From the cell containing the given text, extract its center point as [X, Y] coordinate. 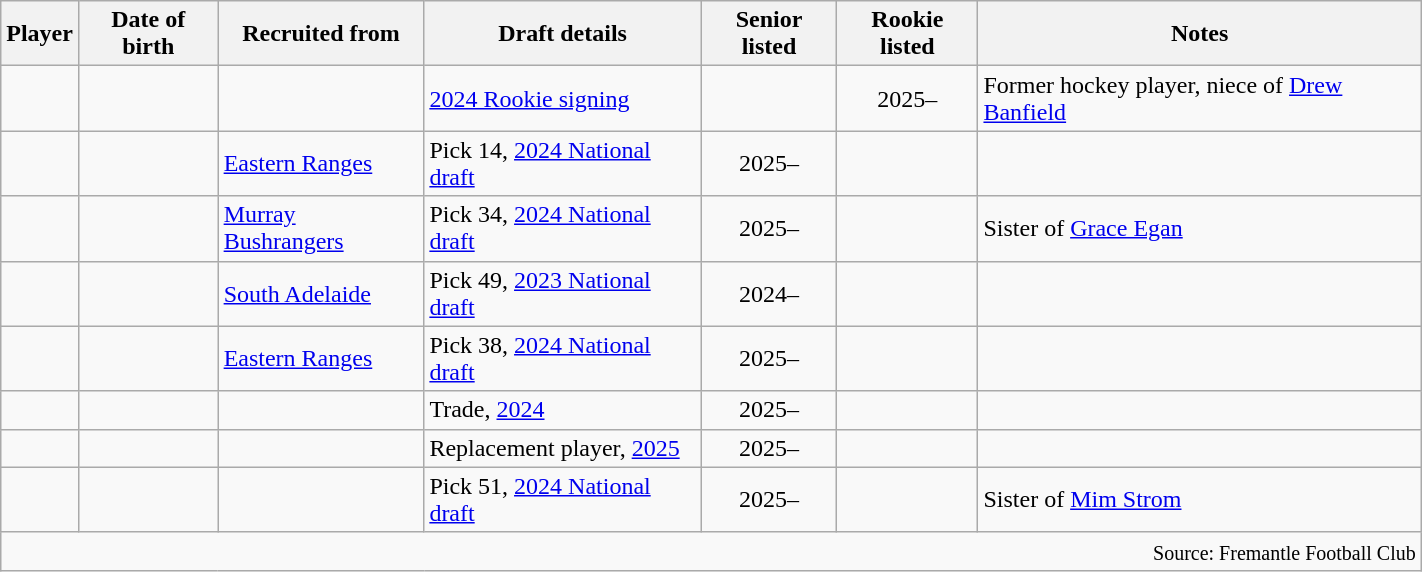
Pick 14, 2024 National draft [562, 164]
Former hockey player, niece of Drew Banfield [1200, 98]
Rookie listed [908, 34]
Pick 49, 2023 National draft [562, 294]
South Adelaide [321, 294]
Player [40, 34]
Source: Fremantle Football Club [711, 551]
Replacement player, 2025 [562, 448]
Draft details [562, 34]
Pick 51, 2024 National draft [562, 500]
Sister of Grace Egan [1200, 228]
Trade, 2024 [562, 410]
Notes [1200, 34]
2024– [768, 294]
Murray Bushrangers [321, 228]
Pick 34, 2024 National draft [562, 228]
Sister of Mim Strom [1200, 500]
2024 Rookie signing [562, 98]
Senior listed [768, 34]
Pick 38, 2024 National draft [562, 358]
Date of birth [148, 34]
Recruited from [321, 34]
